Extract the [X, Y] coordinate from the center of the cell holding the provided text.  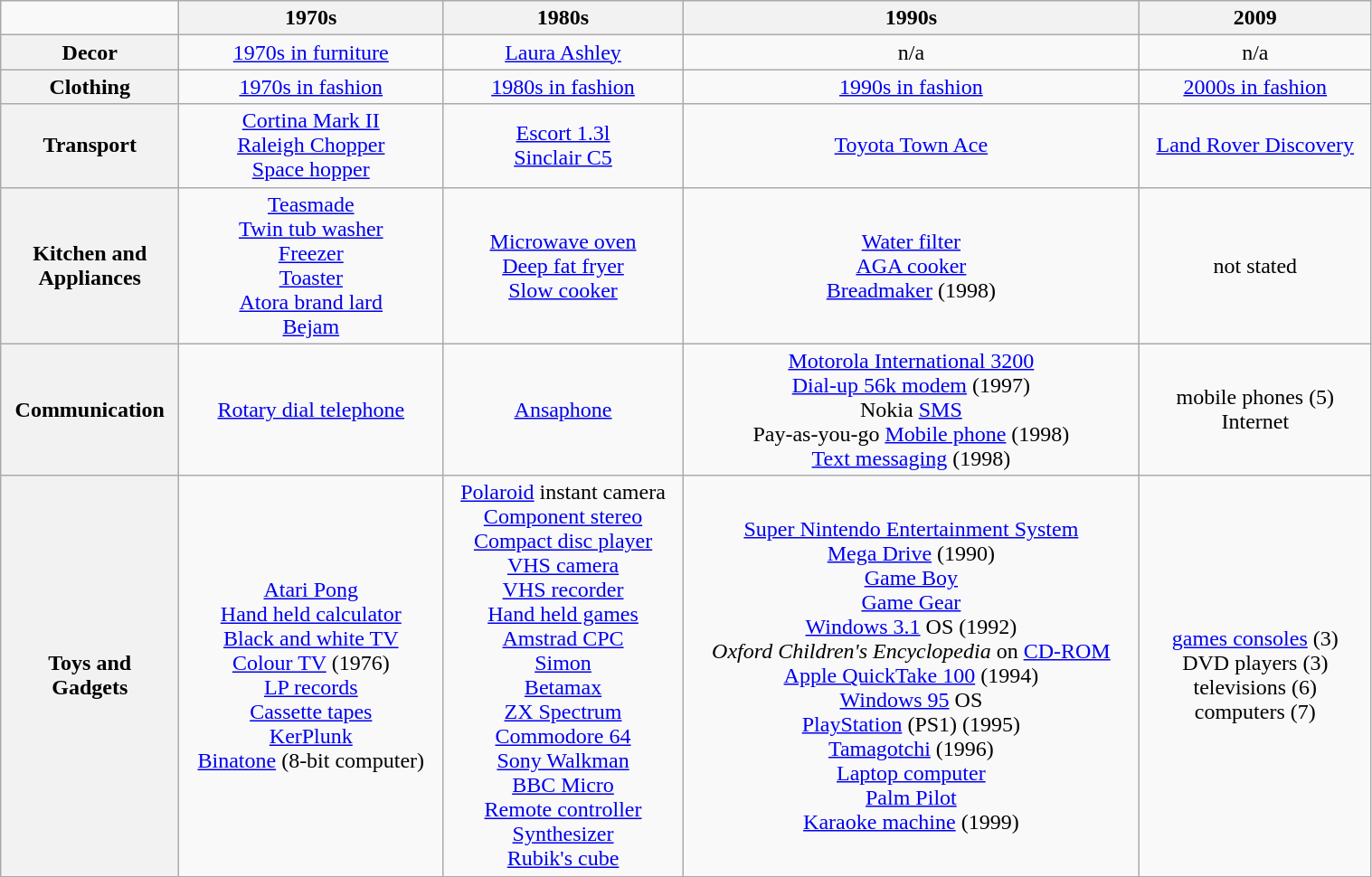
Kitchen andAppliances [90, 266]
Rotary dial telephone [311, 410]
Ansaphone [563, 410]
2009 [1255, 18]
Communication [90, 410]
1970s [311, 18]
Atari PongHand held calculatorBlack and white TVColour TV (1976)LP recordsCassette tapesKerPlunkBinatone (8-bit computer) [311, 676]
1970s in fashion [311, 87]
Transport [90, 146]
1990s [911, 18]
not stated [1255, 266]
1980s in fashion [563, 87]
1980s [563, 18]
Land Rover Discovery [1255, 146]
Motorola International 3200Dial-up 56k modem (1997)Nokia SMSPay-as-you-go Mobile phone (1998)Text messaging (1998) [911, 410]
Cortina Mark IIRaleigh ChopperSpace hopper [311, 146]
Microwave ovenDeep fat fryerSlow cooker [563, 266]
games consoles (3) DVD players (3)televisions (6)computers (7) [1255, 676]
1970s in furniture [311, 52]
Toys andGadgets [90, 676]
Decor [90, 52]
Toyota Town Ace [911, 146]
TeasmadeTwin tub washerFreezerToasterAtora brand lardBejam [311, 266]
Laura Ashley [563, 52]
Escort 1.3lSinclair C5 [563, 146]
mobile phones (5)Internet [1255, 410]
1990s in fashion [911, 87]
2000s in fashion [1255, 87]
Water filterAGA cookerBreadmaker (1998) [911, 266]
Clothing [90, 87]
